Determine the [x, y] coordinate at the center of the cell enclosing the given text.  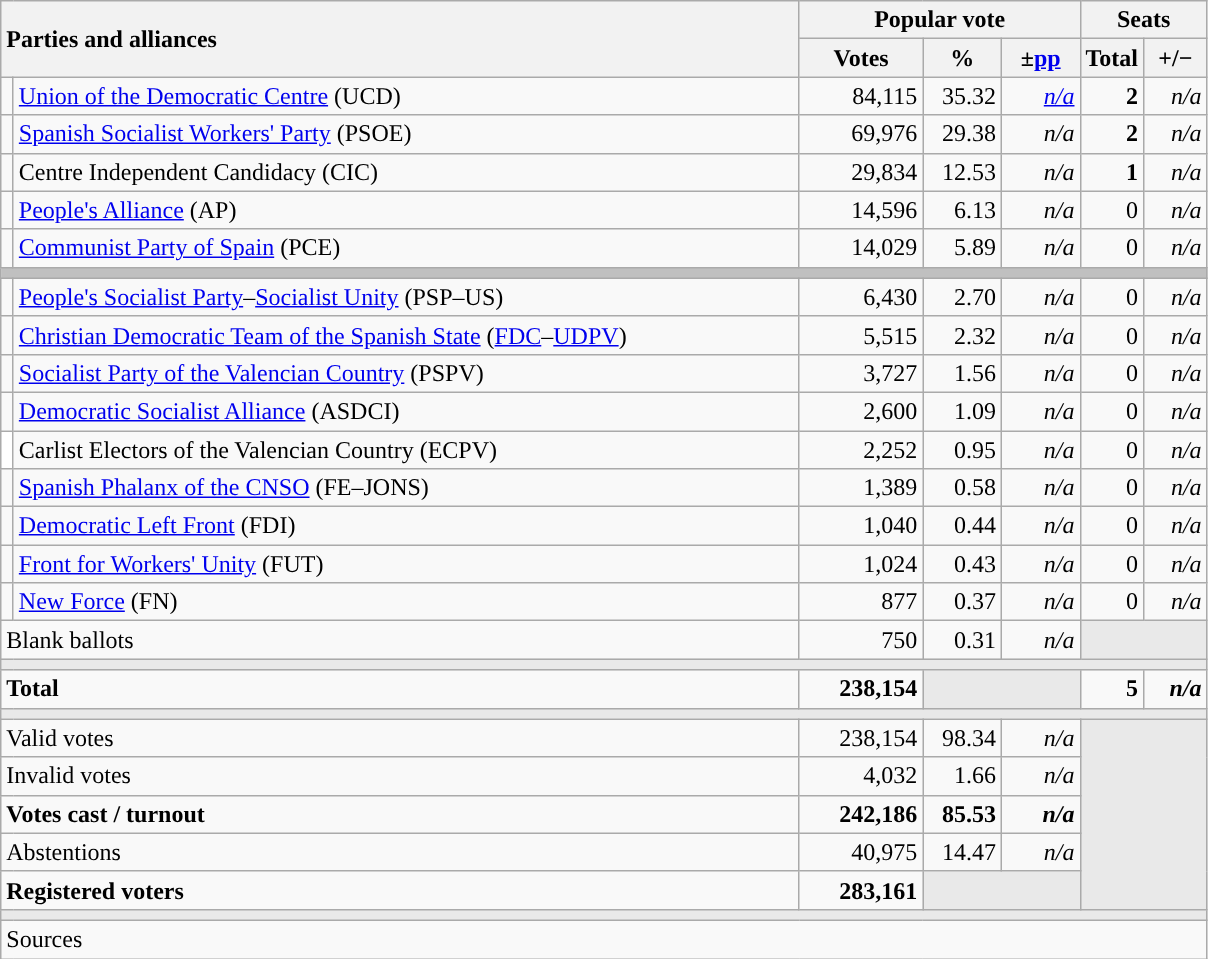
0.95 [962, 449]
2.32 [962, 335]
Popular vote [940, 20]
1.56 [962, 373]
People's Socialist Party–Socialist Unity (PSP–US) [406, 297]
Sources [604, 939]
2,252 [861, 449]
2.70 [962, 297]
Registered voters [400, 890]
12.53 [962, 172]
5,515 [861, 335]
84,115 [861, 96]
1.09 [962, 411]
0.43 [962, 564]
98.34 [962, 738]
69,976 [861, 134]
6,430 [861, 297]
0.58 [962, 488]
Socialist Party of the Valencian Country (PSPV) [406, 373]
1.66 [962, 776]
2,600 [861, 411]
85.53 [962, 814]
1 [1112, 172]
Seats [1144, 20]
±pp [1040, 58]
Union of the Democratic Centre (UCD) [406, 96]
Democratic Left Front (FDI) [406, 526]
0.31 [962, 640]
1,040 [861, 526]
1,024 [861, 564]
Blank ballots [400, 640]
Carlist Electors of the Valencian Country (ECPV) [406, 449]
14.47 [962, 852]
5 [1112, 689]
Spanish Socialist Workers' Party (PSOE) [406, 134]
14,596 [861, 210]
Parties and alliances [400, 39]
0.44 [962, 526]
Centre Independent Candidacy (CIC) [406, 172]
14,029 [861, 248]
6.13 [962, 210]
Invalid votes [400, 776]
40,975 [861, 852]
1,389 [861, 488]
Votes [861, 58]
29,834 [861, 172]
Front for Workers' Unity (FUT) [406, 564]
Abstentions [400, 852]
Spanish Phalanx of the CNSO (FE–JONS) [406, 488]
29.38 [962, 134]
Democratic Socialist Alliance (ASDCI) [406, 411]
Valid votes [400, 738]
4,032 [861, 776]
5.89 [962, 248]
Votes cast / turnout [400, 814]
People's Alliance (AP) [406, 210]
Communist Party of Spain (PCE) [406, 248]
750 [861, 640]
877 [861, 602]
Christian Democratic Team of the Spanish State (FDC–UDPV) [406, 335]
283,161 [861, 890]
3,727 [861, 373]
% [962, 58]
242,186 [861, 814]
New Force (FN) [406, 602]
+/− [1176, 58]
35.32 [962, 96]
0.37 [962, 602]
